Return (x, y) of the center of cell containing provided text 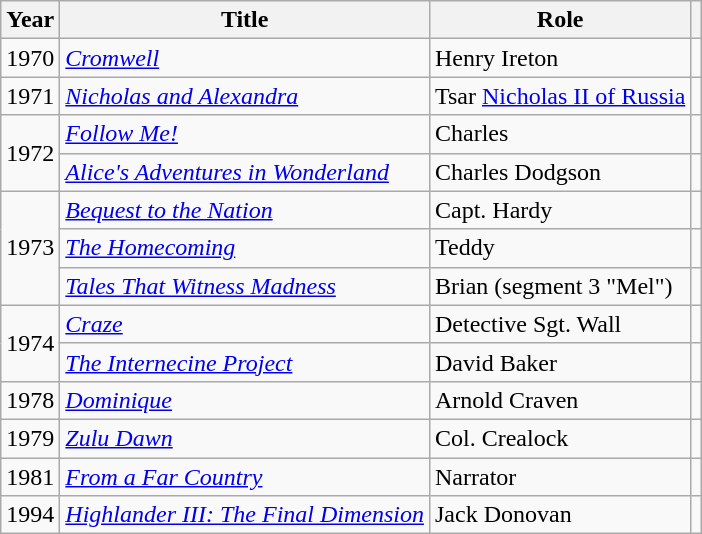
Arnold Craven (560, 400)
1978 (30, 400)
Follow Me! (245, 134)
Capt. Hardy (560, 210)
Brian (segment 3 "Mel") (560, 286)
Title (245, 20)
Teddy (560, 248)
1971 (30, 96)
Henry Ireton (560, 58)
Bequest to the Nation (245, 210)
Tales That Witness Madness (245, 286)
1994 (30, 515)
Highlander III: The Final Dimension (245, 515)
Detective Sgt. Wall (560, 324)
Craze (245, 324)
Col. Crealock (560, 438)
Tsar Nicholas II of Russia (560, 96)
Role (560, 20)
The Homecoming (245, 248)
1970 (30, 58)
Alice's Adventures in Wonderland (245, 172)
David Baker (560, 362)
1973 (30, 248)
Dominique (245, 400)
Nicholas and Alexandra (245, 96)
The Internecine Project (245, 362)
From a Far Country (245, 477)
Cromwell (245, 58)
Zulu Dawn (245, 438)
1979 (30, 438)
Charles Dodgson (560, 172)
1972 (30, 153)
1974 (30, 343)
1981 (30, 477)
Narrator (560, 477)
Year (30, 20)
Charles (560, 134)
Jack Donovan (560, 515)
